Identify which cell holds the provided text, then report its [X, Y] central coordinate. 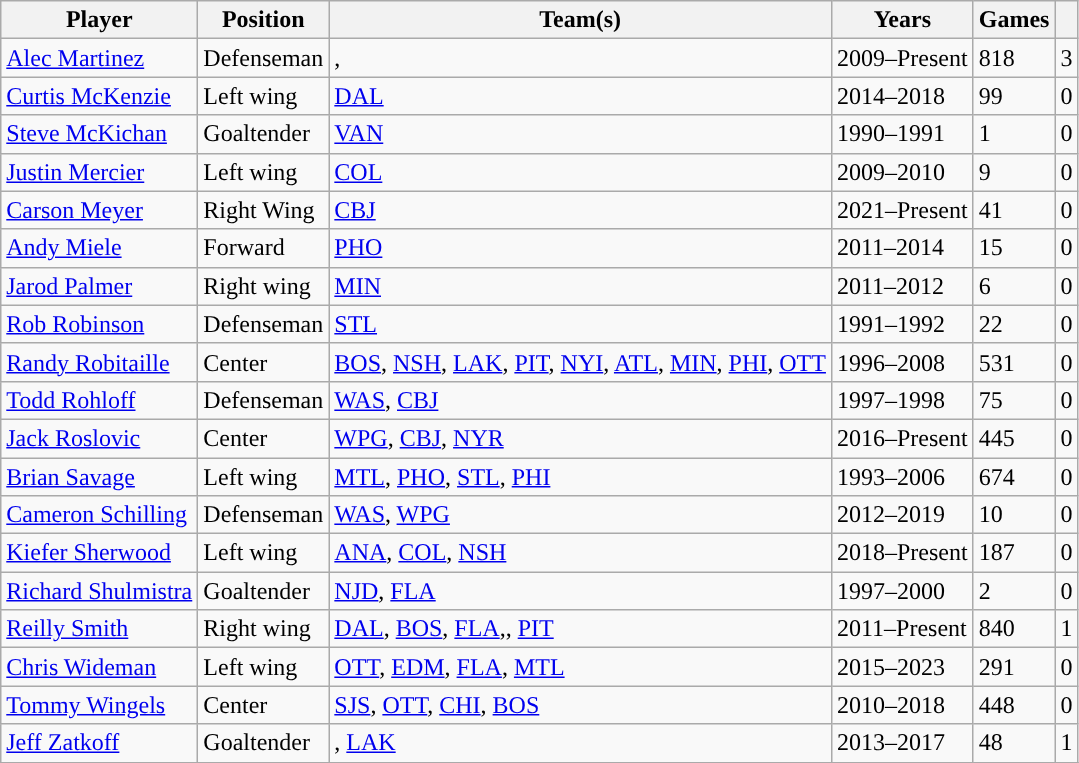
48 [1014, 743]
Jeff Zatkoff [100, 743]
818 [1014, 58]
VAN [580, 134]
2009–2010 [902, 172]
445 [1014, 438]
2 [1014, 591]
Justin Mercier [100, 172]
Alec Martinez [100, 58]
Player [100, 20]
Years [902, 20]
2011–Present [902, 629]
2018–Present [902, 553]
Richard Shulmistra [100, 591]
291 [1014, 667]
1997–1998 [902, 400]
2012–2019 [902, 515]
10 [1014, 515]
2011–2014 [902, 248]
DAL [580, 96]
, [580, 58]
STL [580, 324]
1993–2006 [902, 477]
Games [1014, 20]
CBJ [580, 210]
22 [1014, 324]
Right Wing [264, 210]
ANA, COL, NSH [580, 553]
2014–2018 [902, 96]
Reilly Smith [100, 629]
840 [1014, 629]
Rob Robinson [100, 324]
Chris Wideman [100, 667]
674 [1014, 477]
2021–Present [902, 210]
Position [264, 20]
MTL, PHO, STL, PHI [580, 477]
Kiefer Sherwood [100, 553]
NJD, FLA [580, 591]
2015–2023 [902, 667]
Curtis McKenzie [100, 96]
1991–1992 [902, 324]
Steve McKichan [100, 134]
2013–2017 [902, 743]
Cameron Schilling [100, 515]
Tommy Wingels [100, 705]
COL [580, 172]
, LAK [580, 743]
2009–Present [902, 58]
PHO [580, 248]
Carson Meyer [100, 210]
99 [1014, 96]
2011–2012 [902, 286]
Jack Roslovic [100, 438]
Forward [264, 248]
1996–2008 [902, 362]
448 [1014, 705]
Jarod Palmer [100, 286]
MIN [580, 286]
41 [1014, 210]
SJS, OTT, CHI, BOS [580, 705]
BOS, NSH, LAK, PIT, NYI, ATL, MIN, PHI, OTT [580, 362]
187 [1014, 553]
531 [1014, 362]
Brian Savage [100, 477]
Andy Miele [100, 248]
6 [1014, 286]
WAS, WPG [580, 515]
1990–1991 [902, 134]
WPG, CBJ, NYR [580, 438]
15 [1014, 248]
2010–2018 [902, 705]
2016–Present [902, 438]
Todd Rohloff [100, 400]
Team(s) [580, 20]
9 [1014, 172]
3 [1066, 58]
DAL, BOS, FLA,, PIT [580, 629]
OTT, EDM, FLA, MTL [580, 667]
Randy Robitaille [100, 362]
WAS, CBJ [580, 400]
75 [1014, 400]
1997–2000 [902, 591]
